Determine the (X, Y) coordinate at the center of the cell enclosing the given text.  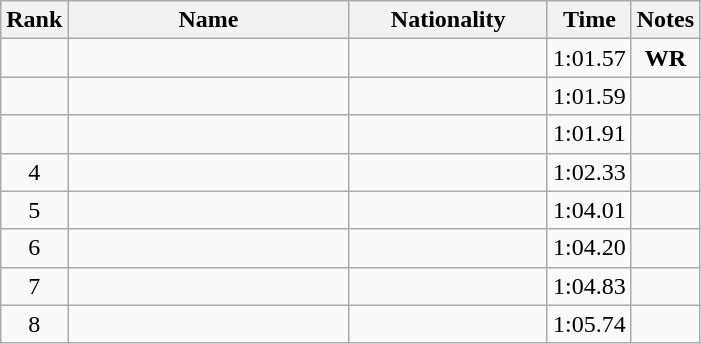
Nationality (448, 20)
5 (34, 210)
1:01.91 (589, 134)
4 (34, 172)
Notes (665, 20)
1:05.74 (589, 324)
1:04.20 (589, 248)
1:01.59 (589, 96)
Rank (34, 20)
1:04.83 (589, 286)
1:04.01 (589, 210)
WR (665, 58)
6 (34, 248)
1:01.57 (589, 58)
Time (589, 20)
7 (34, 286)
8 (34, 324)
1:02.33 (589, 172)
Name (208, 20)
